Extract the (x, y) coordinate from the center of the cell holding the provided text.  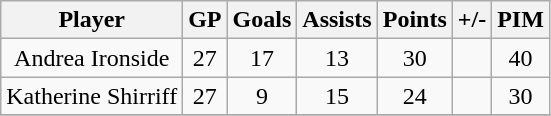
Goals (262, 20)
Assists (337, 20)
13 (337, 58)
GP (205, 20)
Andrea Ironside (92, 58)
+/- (472, 20)
Katherine Shirriff (92, 96)
17 (262, 58)
PIM (521, 20)
9 (262, 96)
Points (414, 20)
40 (521, 58)
Player (92, 20)
15 (337, 96)
24 (414, 96)
